Detect which cell encompasses the target text, then output its [X, Y] center coordinate. 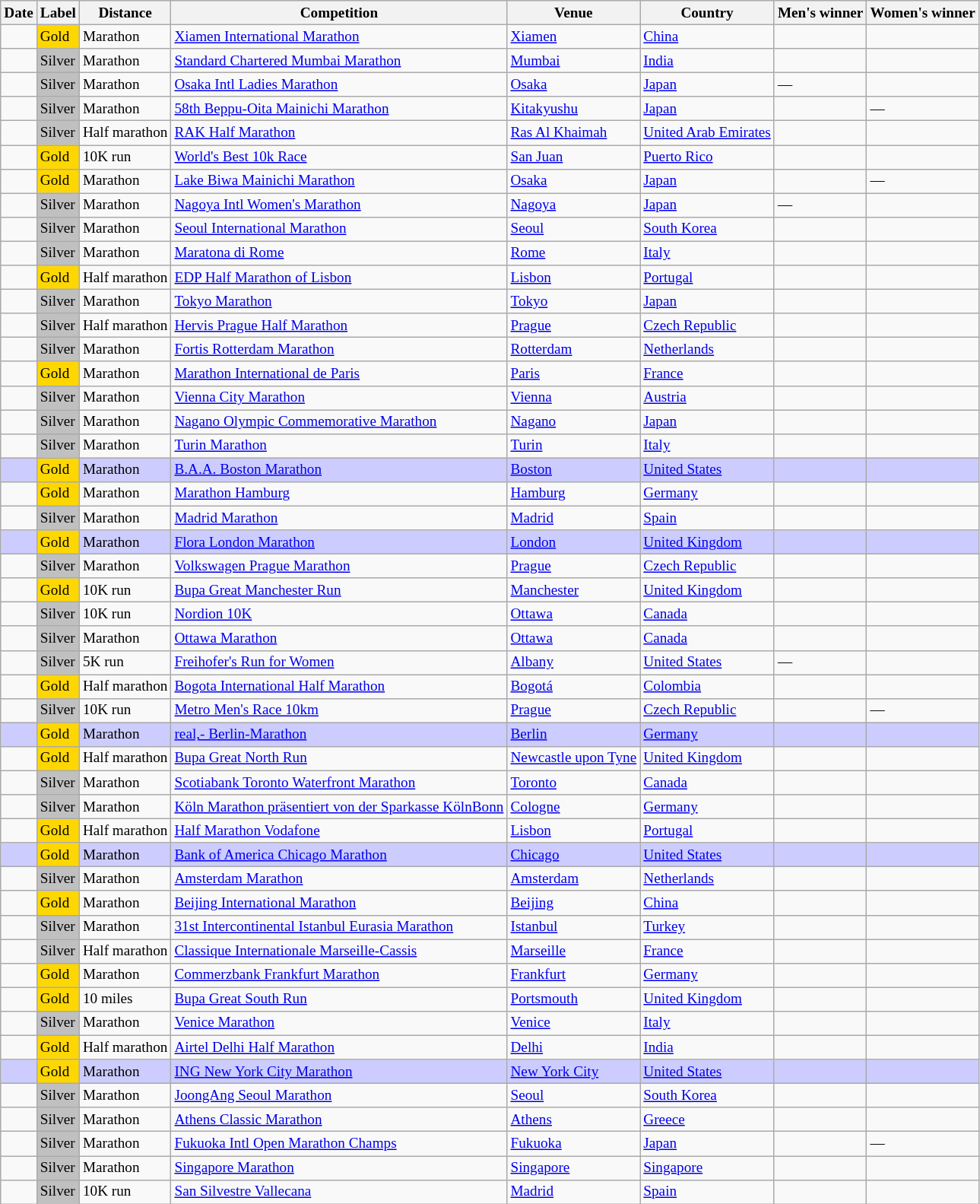
Turkey [707, 927]
World's Best 10k Race [339, 157]
Men's winner [820, 13]
58th Beppu-Oita Mainichi Marathon [339, 109]
Marathon International de Paris [339, 373]
Marathon Hamburg [339, 494]
Distance [125, 13]
Austria [707, 398]
Classique Internationale Marseille-Cassis [339, 951]
Chicago [573, 855]
Rotterdam [573, 350]
Date [19, 13]
Nordion 10K [339, 615]
Vienna [573, 398]
Venue [573, 13]
Lake Biwa Mainichi Marathon [339, 181]
New York City [573, 1072]
Köln Marathon präsentiert von der Sparkasse KölnBonn [339, 807]
Toronto [573, 783]
Standard Chartered Mumbai Marathon [339, 61]
Berlin [573, 735]
Frankfurt [573, 975]
Volkswagen Prague Marathon [339, 566]
Bupa Great Manchester Run [339, 590]
Bupa Great South Run [339, 999]
real,- Berlin-Marathon [339, 735]
Fukuoka Intl Open Marathon Champs [339, 1144]
Beijing International Marathon [339, 903]
Seoul International Marathon [339, 229]
Amsterdam Marathon [339, 879]
Competition [339, 13]
Flora London Marathon [339, 542]
Mumbai [573, 61]
EDP Half Marathon of Lisbon [339, 278]
Beijing [573, 903]
Turin Marathon [339, 446]
Venice Marathon [339, 1023]
Madrid Marathon [339, 518]
Nagano [573, 421]
Kitakyushu [573, 109]
Label [58, 13]
Metro Men's Race 10km [339, 710]
5K run [125, 662]
Nagoya [573, 205]
Singapore Marathon [339, 1167]
Xiamen International Marathon [339, 37]
Scotiabank Toronto Waterfront Marathon [339, 783]
Maratona di Rome [339, 253]
Athens [573, 1120]
Bupa Great North Run [339, 758]
Puerto Rico [707, 157]
Ras Al Khaimah [573, 133]
Istanbul [573, 927]
Bogota International Half Marathon [339, 686]
Half Marathon Vodafone [339, 831]
Delhi [573, 1047]
Albany [573, 662]
Colombia [707, 686]
Nagano Olympic Commemorative Marathon [339, 421]
Fukuoka [573, 1144]
Greece [707, 1120]
Fortis Rotterdam Marathon [339, 350]
Tokyo Marathon [339, 301]
RAK Half Marathon [339, 133]
United Arab Emirates [707, 133]
Vienna City Marathon [339, 398]
Boston [573, 470]
Hamburg [573, 494]
Osaka Intl Ladies Marathon [339, 84]
Ottawa Marathon [339, 638]
Bogotá [573, 686]
Marseille [573, 951]
Newcastle upon Tyne [573, 758]
Xiamen [573, 37]
Tokyo [573, 301]
San Silvestre Vallecana [339, 1192]
Manchester [573, 590]
Cologne [573, 807]
Airtel Delhi Half Marathon [339, 1047]
Women's winner [923, 13]
Freihofer's Run for Women [339, 662]
Rome [573, 253]
10 miles [125, 999]
Turin [573, 446]
Amsterdam [573, 879]
Paris [573, 373]
Bank of America Chicago Marathon [339, 855]
31st Intercontinental Istanbul Eurasia Marathon [339, 927]
B.A.A. Boston Marathon [339, 470]
San Juan [573, 157]
Hervis Prague Half Marathon [339, 326]
JoongAng Seoul Marathon [339, 1095]
Country [707, 13]
Portsmouth [573, 999]
London [573, 542]
Venice [573, 1023]
ING New York City Marathon [339, 1072]
Commerzbank Frankfurt Marathon [339, 975]
Nagoya Intl Women's Marathon [339, 205]
Athens Classic Marathon [339, 1120]
